Pinpoint the cell where the given text exists, returning its [X, Y] midpoint coordinate. 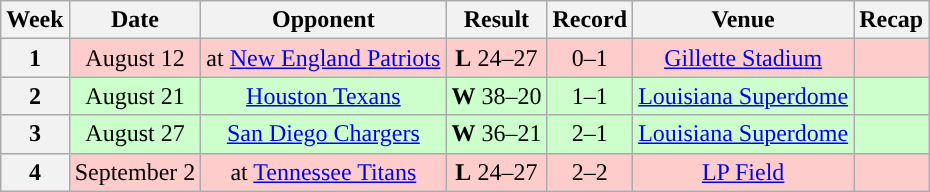
W 38–20 [496, 96]
Gillette Stadium [744, 58]
1 [35, 58]
W 36–21 [496, 134]
at Tennessee Titans [324, 172]
2–1 [590, 134]
September 2 [135, 172]
Recap [892, 20]
2 [35, 96]
August 21 [135, 96]
LP Field [744, 172]
4 [35, 172]
Week [35, 20]
0–1 [590, 58]
2–2 [590, 172]
August 12 [135, 58]
Date [135, 20]
1–1 [590, 96]
August 27 [135, 134]
Result [496, 20]
Opponent [324, 20]
San Diego Chargers [324, 134]
3 [35, 134]
at New England Patriots [324, 58]
Record [590, 20]
Venue [744, 20]
Houston Texans [324, 96]
